Extract the [x, y] coordinate from the center of the cell holding the provided text.  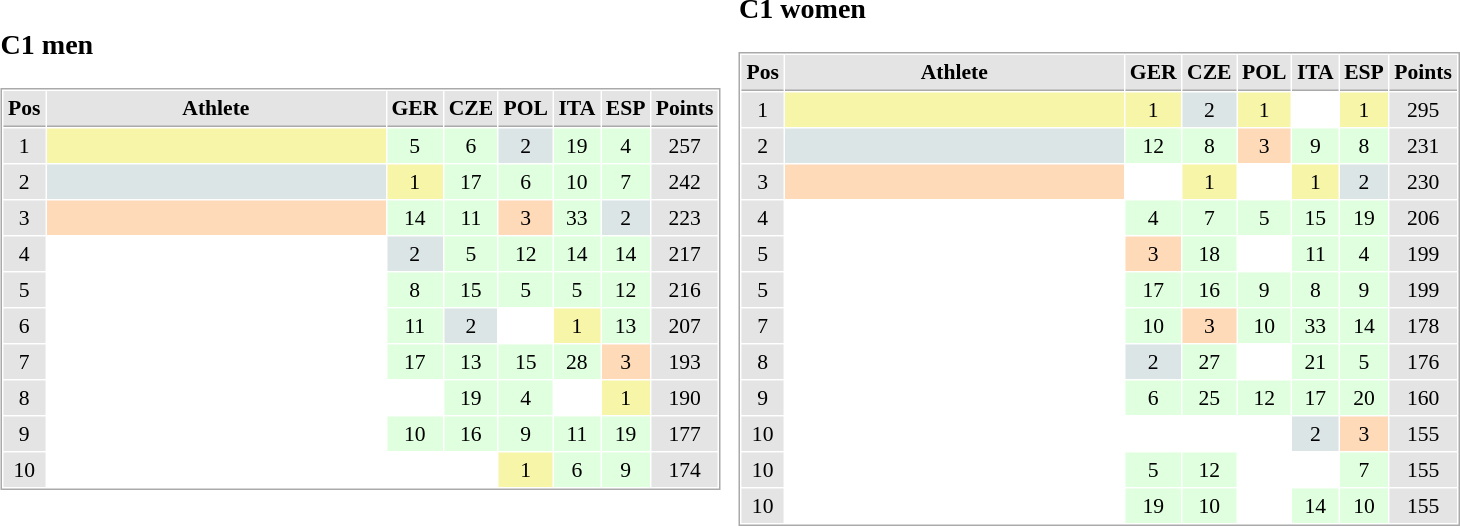
174 [684, 470]
190 [684, 398]
223 [684, 218]
231 [1424, 146]
25 [1210, 398]
160 [1424, 398]
217 [684, 254]
295 [1424, 110]
207 [684, 326]
230 [1424, 182]
178 [1424, 326]
27 [1210, 362]
20 [1364, 398]
177 [684, 434]
28 [577, 362]
193 [684, 362]
206 [1424, 218]
176 [1424, 362]
257 [684, 146]
242 [684, 182]
21 [1315, 362]
18 [1210, 254]
216 [684, 290]
